Pinpoint the cell where the given text exists, returning its [x, y] midpoint coordinate. 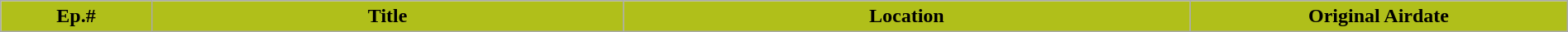
Title [387, 16]
Location [906, 16]
Original Airdate [1379, 16]
Ep.# [76, 16]
